Output the [x, y] coordinate of the center of the cell containing the given text.  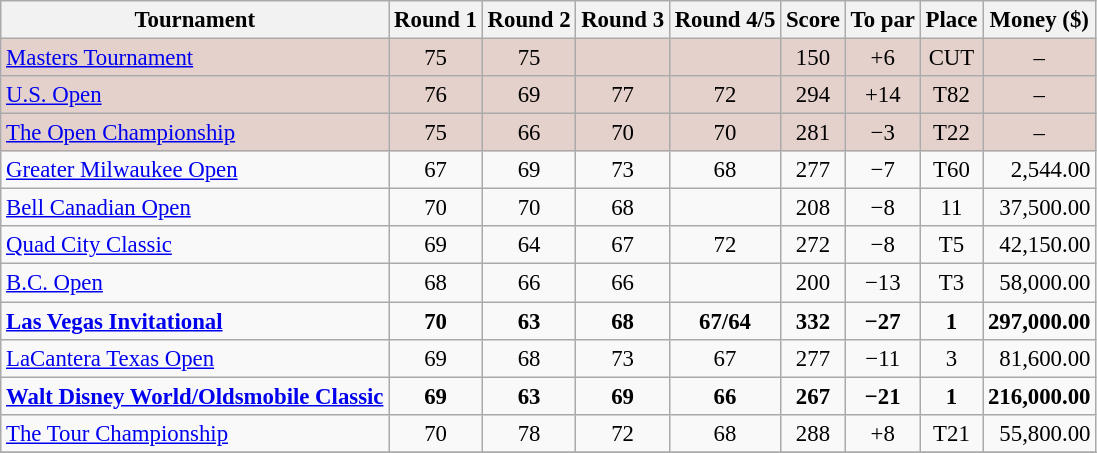
U.S. Open [195, 95]
Round 2 [529, 20]
+14 [882, 95]
55,800.00 [1040, 433]
−11 [882, 358]
297,000.00 [1040, 321]
81,600.00 [1040, 358]
T82 [951, 95]
200 [814, 283]
Bell Canadian Open [195, 208]
281 [814, 133]
272 [814, 245]
Money ($) [1040, 20]
76 [436, 95]
−27 [882, 321]
CUT [951, 58]
+8 [882, 433]
58,000.00 [1040, 283]
T60 [951, 170]
67/64 [724, 321]
42,150.00 [1040, 245]
The Open Championship [195, 133]
Tournament [195, 20]
2,544.00 [1040, 170]
B.C. Open [195, 283]
64 [529, 245]
Round 3 [623, 20]
−21 [882, 396]
Walt Disney World/Oldsmobile Classic [195, 396]
332 [814, 321]
−3 [882, 133]
Las Vegas Invitational [195, 321]
T3 [951, 283]
To par [882, 20]
208 [814, 208]
288 [814, 433]
T5 [951, 245]
11 [951, 208]
216,000.00 [1040, 396]
+6 [882, 58]
37,500.00 [1040, 208]
LaCantera Texas Open [195, 358]
The Tour Championship [195, 433]
T21 [951, 433]
T22 [951, 133]
294 [814, 95]
Round 4/5 [724, 20]
Masters Tournament [195, 58]
Round 1 [436, 20]
−13 [882, 283]
Place [951, 20]
267 [814, 396]
Score [814, 20]
Greater Milwaukee Open [195, 170]
78 [529, 433]
Quad City Classic [195, 245]
150 [814, 58]
−7 [882, 170]
3 [951, 358]
77 [623, 95]
